Search for the cell housing the specified text and yield its (X, Y) center coordinate. 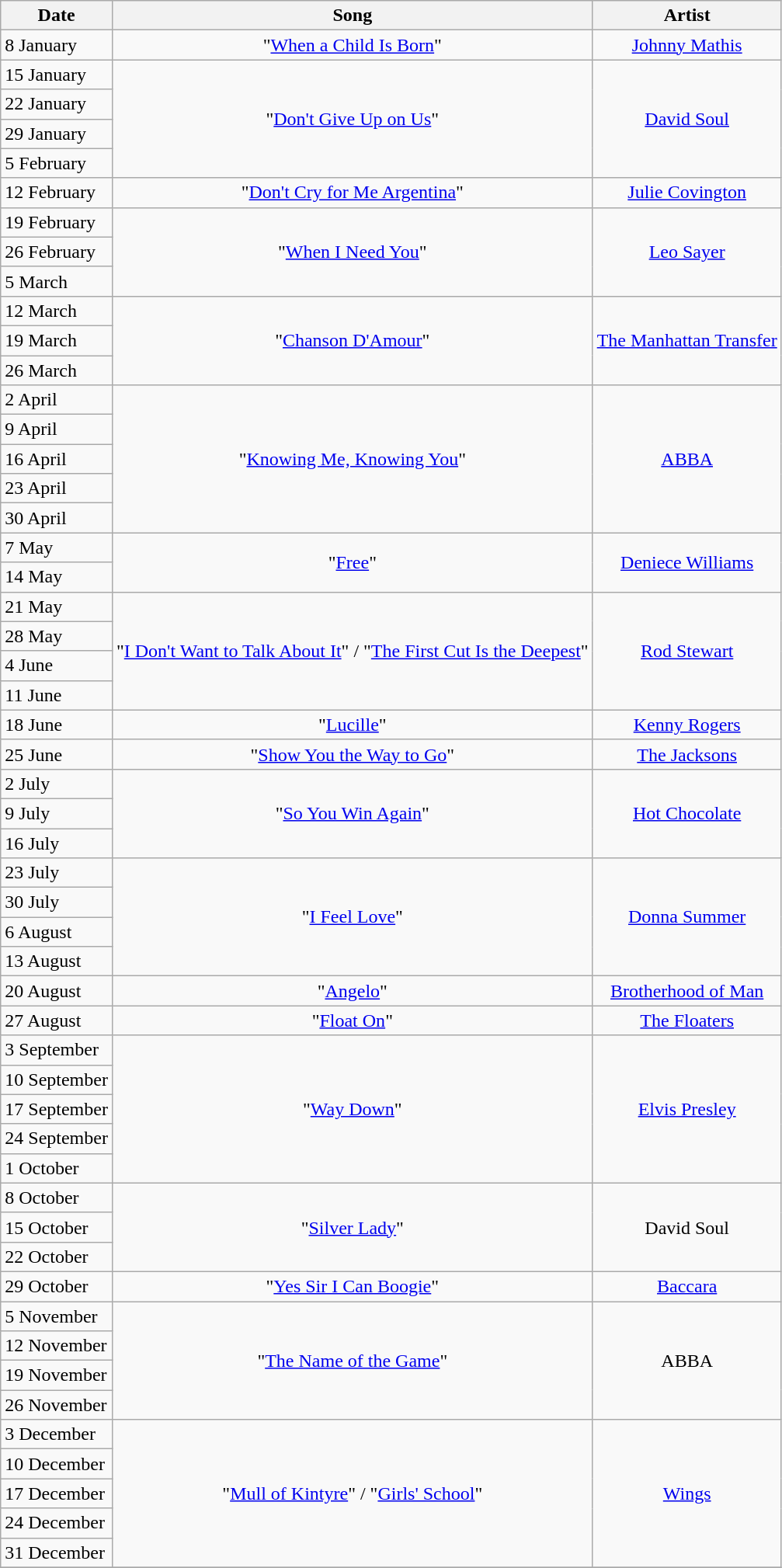
2 July (57, 784)
Kenny Rogers (686, 725)
Julie Covington (686, 193)
26 March (57, 370)
4 June (57, 666)
"Lucille" (353, 725)
"Yes Sir I Can Boogie" (353, 1286)
Leo Sayer (686, 252)
3 September (57, 1050)
"Angelo" (353, 991)
19 February (57, 222)
30 July (57, 902)
Date (57, 16)
9 July (57, 813)
"Show You the Way to Go" (353, 754)
18 June (57, 725)
24 September (57, 1139)
"I Don't Want to Talk About It" / "The First Cut Is the Deepest" (353, 651)
Deniece Williams (686, 562)
26 February (57, 252)
"The Name of the Game" (353, 1361)
"So You Win Again" (353, 813)
24 December (57, 1523)
"Don't Give Up on Us" (353, 119)
"I Feel Love" (353, 917)
8 October (57, 1198)
The Manhattan Transfer (686, 340)
"Don't Cry for Me Argentina" (353, 193)
Rod Stewart (686, 651)
"Chanson D'Amour" (353, 340)
28 May (57, 636)
Elvis Presley (686, 1109)
"Free" (353, 562)
20 August (57, 991)
15 October (57, 1227)
11 June (57, 695)
19 March (57, 340)
25 June (57, 754)
9 April (57, 429)
29 January (57, 134)
12 February (57, 193)
15 January (57, 75)
12 November (57, 1346)
"Way Down" (353, 1109)
16 July (57, 843)
Baccara (686, 1286)
Wings (686, 1493)
"Mull of Kintyre" / "Girls' School" (353, 1493)
Artist (686, 16)
12 March (57, 311)
Brotherhood of Man (686, 991)
The Jacksons (686, 754)
"When I Need You" (353, 252)
23 April (57, 488)
30 April (57, 518)
"Float On" (353, 1020)
Song (353, 16)
6 August (57, 932)
16 April (57, 459)
22 January (57, 104)
19 November (57, 1375)
22 October (57, 1257)
5 March (57, 281)
Donna Summer (686, 917)
"Silver Lady" (353, 1227)
2 April (57, 400)
1 October (57, 1168)
8 January (57, 45)
Johnny Mathis (686, 45)
"When a Child Is Born" (353, 45)
17 September (57, 1109)
26 November (57, 1405)
Hot Chocolate (686, 813)
3 December (57, 1434)
13 August (57, 961)
14 May (57, 577)
"Knowing Me, Knowing You" (353, 459)
17 December (57, 1493)
21 May (57, 607)
The Floaters (686, 1020)
29 October (57, 1286)
7 May (57, 548)
5 November (57, 1316)
27 August (57, 1020)
23 July (57, 873)
10 September (57, 1080)
5 February (57, 163)
10 December (57, 1464)
31 December (57, 1552)
